Extract the [x, y] coordinate from the center of the cell holding the provided text.  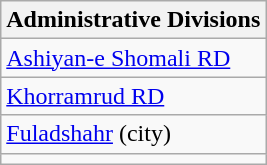
Ashiyan-e Shomali RD [134, 58]
Administrative Divisions [134, 20]
Khorramrud RD [134, 96]
Fuladshahr (city) [134, 134]
